Identify which cell holds the provided text, then report its (X, Y) central coordinate. 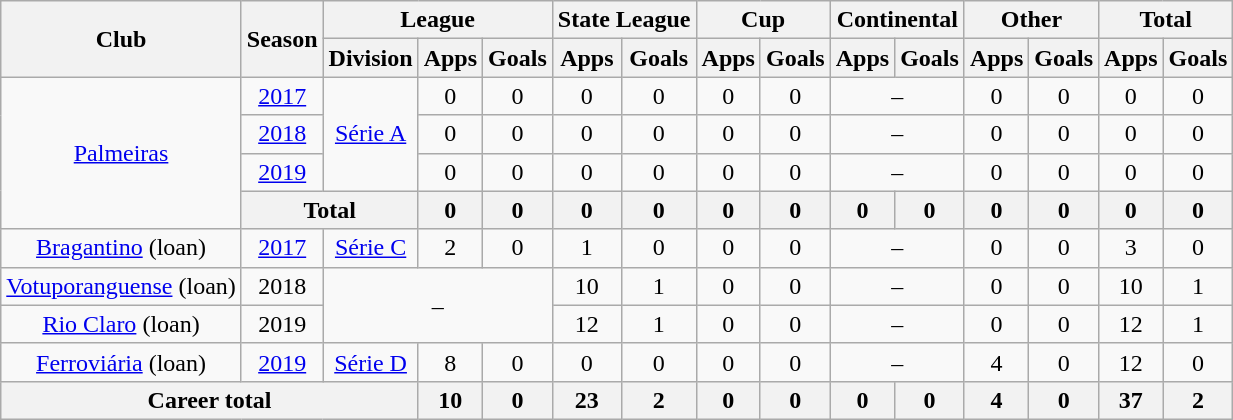
8 (450, 362)
Votuporanguense (loan) (122, 286)
Continental (897, 20)
Série A (370, 134)
3 (1131, 248)
37 (1131, 400)
Division (370, 58)
Rio Claro (loan) (122, 324)
State League (624, 20)
Ferroviária (loan) (122, 362)
Bragantino (loan) (122, 248)
Season (282, 39)
Palmeiras (122, 153)
Career total (210, 400)
League (438, 20)
Série C (370, 248)
Club (122, 39)
Série D (370, 362)
23 (586, 400)
Cup (763, 20)
Other (1031, 20)
